Determine the [X, Y] coordinate at the center of the cell enclosing the given text.  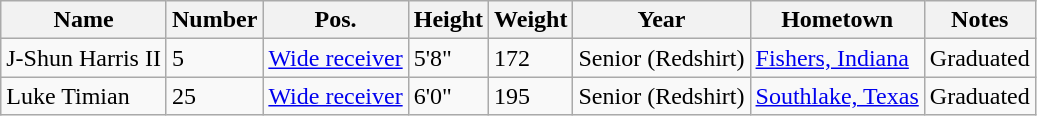
Height [448, 20]
5 [214, 58]
J-Shun Harris II [84, 58]
5'8" [448, 58]
25 [214, 96]
195 [531, 96]
Notes [980, 20]
Weight [531, 20]
Name [84, 20]
Number [214, 20]
Southlake, Texas [837, 96]
172 [531, 58]
Fishers, Indiana [837, 58]
Year [662, 20]
6'0" [448, 96]
Hometown [837, 20]
Luke Timian [84, 96]
Pos. [336, 20]
